Return the (x, y) coordinate for the center point of the cell that contains the specified text.  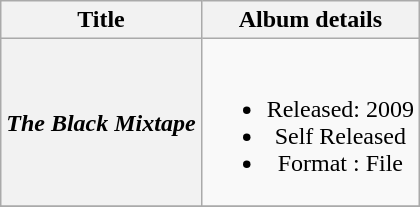
Released: 2009Self ReleasedFormat : File (310, 122)
Title (101, 20)
The Black Mixtape (101, 122)
Album details (310, 20)
